Locate the cell with the specified text and output its (X, Y) center coordinate. 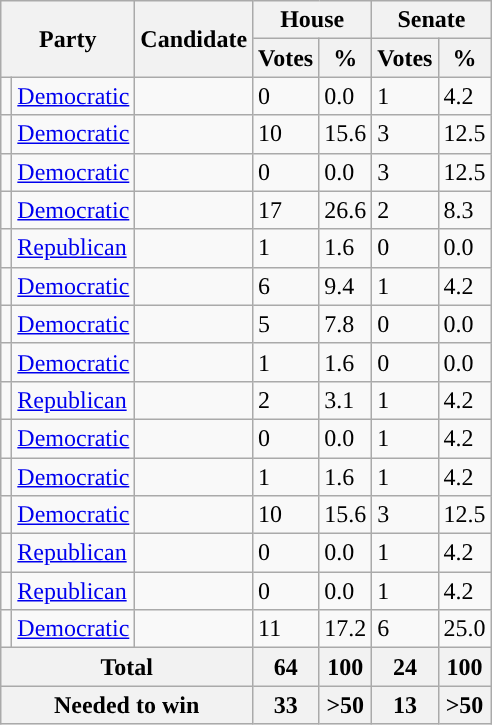
8.3 (464, 210)
Senate (432, 20)
Needed to win (127, 705)
7.8 (346, 324)
17.2 (346, 629)
25.0 (464, 629)
26.6 (346, 210)
Party (68, 39)
9.4 (346, 286)
33 (286, 705)
64 (286, 667)
3.1 (346, 400)
5 (286, 324)
24 (405, 667)
17 (286, 210)
Total (127, 667)
House (312, 20)
Candidate (194, 39)
13 (405, 705)
11 (286, 629)
